Capture the cell that displays the provided text and extract its (x, y) central coordinate. 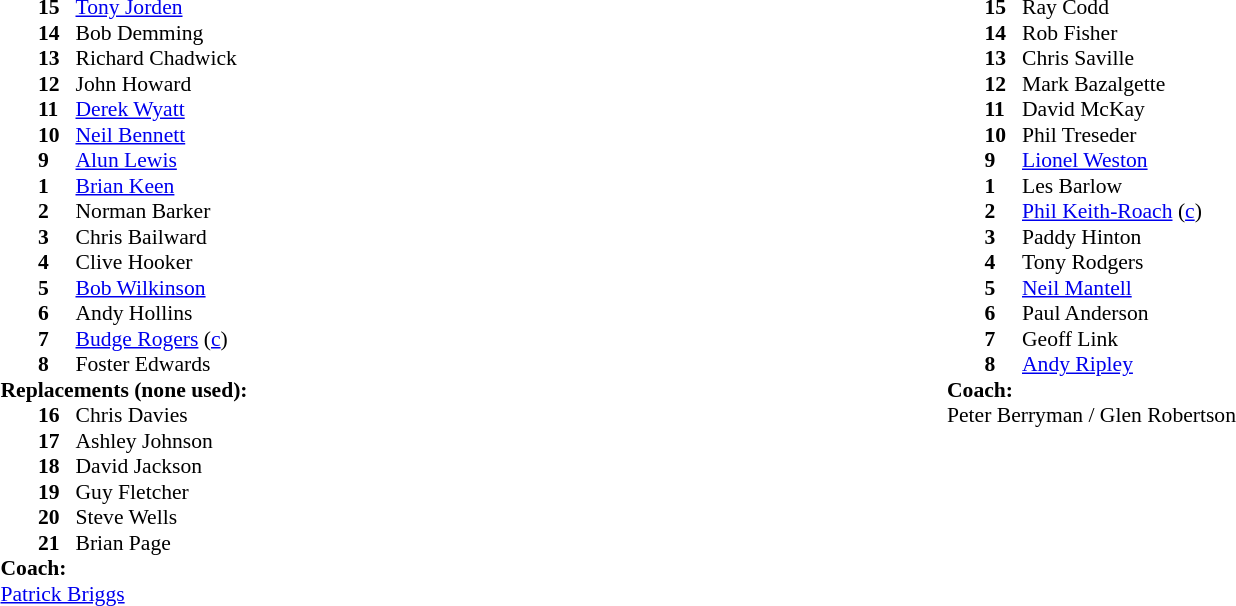
Richard Chadwick (162, 59)
Mark Bazalgette (1129, 84)
Neil Mantell (1129, 288)
Derek Wyatt (162, 109)
Ashley Johnson (162, 441)
Chris Saville (1129, 59)
Peter Berryman / Glen Robertson (1092, 415)
Brian Page (162, 543)
Budge Rogers (c) (162, 339)
Chris Bailward (162, 237)
16 (57, 415)
Andy Hollins (162, 313)
Clive Hooker (162, 263)
Chris Davies (162, 415)
17 (57, 441)
David Jackson (162, 467)
19 (57, 492)
Phil Keith-Roach (c) (1129, 211)
Geoff Link (1129, 339)
Andy Ripley (1129, 365)
David McKay (1129, 109)
Foster Edwards (162, 365)
21 (57, 543)
Lionel Weston (1129, 161)
20 (57, 517)
Bob Demming (162, 33)
Steve Wells (162, 517)
Phil Treseder (1129, 135)
18 (57, 467)
Neil Bennett (162, 135)
Norman Barker (162, 211)
Alun Lewis (162, 161)
John Howard (162, 84)
Replacements (none used): (124, 390)
Paddy Hinton (1129, 237)
Rob Fisher (1129, 33)
Tony Rodgers (1129, 263)
Paul Anderson (1129, 313)
Brian Keen (162, 186)
Bob Wilkinson (162, 288)
Guy Fletcher (162, 492)
Les Barlow (1129, 186)
